Find where the given text appears and provide that cell's center as [x, y] coordinate. 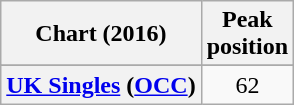
Peakposition [247, 34]
Chart (2016) [101, 34]
UK Singles (OCC) [101, 85]
62 [247, 85]
